For the text-containing cell, return its midpoint in (x, y) coordinate format. 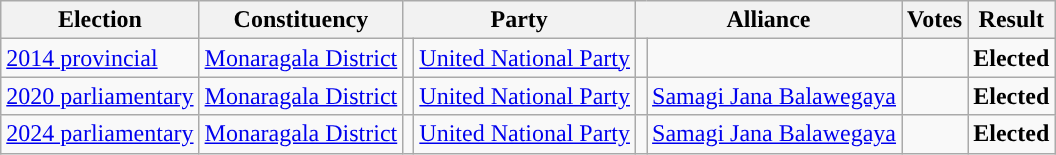
2024 parliamentary (100, 134)
Alliance (769, 20)
Result (1012, 20)
Votes (935, 20)
2014 provincial (100, 58)
Election (100, 20)
2020 parliamentary (100, 96)
Party (520, 20)
Constituency (301, 20)
